From the cell containing the given text, extract its center point as [X, Y] coordinate. 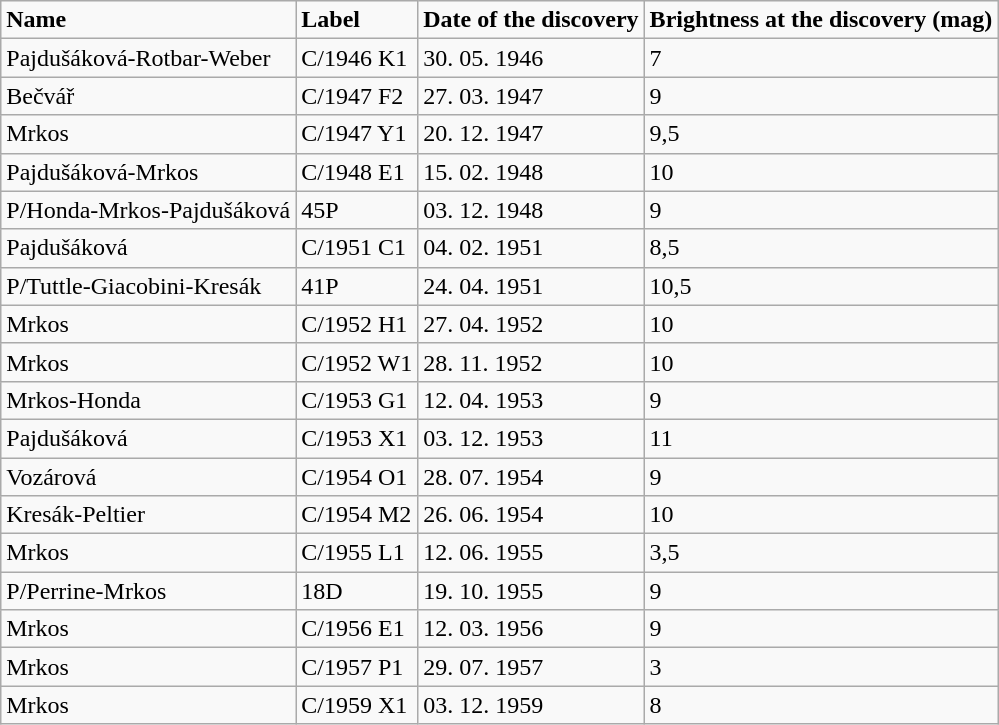
C/1952 W1 [357, 362]
Kresák-Peltier [148, 515]
04. 02. 1951 [531, 248]
Bečvář [148, 96]
C/1953 G1 [357, 400]
C/1955 L1 [357, 553]
27. 04. 1952 [531, 324]
15. 02. 1948 [531, 172]
26. 06. 1954 [531, 515]
Brightness at the discovery (mag) [821, 20]
Mrkos-Honda [148, 400]
C/1948 E1 [357, 172]
19. 10. 1955 [531, 591]
29. 07. 1957 [531, 667]
41P [357, 286]
12. 06. 1955 [531, 553]
11 [821, 438]
03. 12. 1948 [531, 210]
10,5 [821, 286]
03. 12. 1953 [531, 438]
C/1952 H1 [357, 324]
12. 04. 1953 [531, 400]
3 [821, 667]
C/1951 C1 [357, 248]
Date of the discovery [531, 20]
Pajdušáková-Mrkos [148, 172]
3,5 [821, 553]
03. 12. 1959 [531, 705]
C/1947 Y1 [357, 134]
28. 11. 1952 [531, 362]
Vozárová [148, 477]
Name [148, 20]
C/1947 F2 [357, 96]
C/1946 K1 [357, 58]
45P [357, 210]
8,5 [821, 248]
C/1959 X1 [357, 705]
12. 03. 1956 [531, 629]
Label [357, 20]
24. 04. 1951 [531, 286]
P/Perrine-Mrkos [148, 591]
C/1956 E1 [357, 629]
28. 07. 1954 [531, 477]
C/1957 P1 [357, 667]
C/1954 M2 [357, 515]
30. 05. 1946 [531, 58]
Pajdušáková-Rotbar-Weber [148, 58]
7 [821, 58]
C/1953 X1 [357, 438]
9,5 [821, 134]
C/1954 O1 [357, 477]
27. 03. 1947 [531, 96]
8 [821, 705]
20. 12. 1947 [531, 134]
18D [357, 591]
P/Honda-Mrkos-Pajdušáková [148, 210]
P/Tuttle-Giacobini-Kresák [148, 286]
